From the cell containing the given text, extract its center point as (X, Y) coordinate. 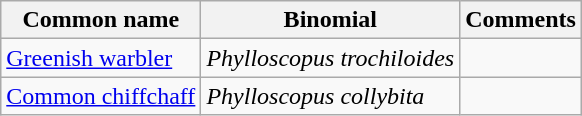
Common chiffchaff (101, 96)
Phylloscopus collybita (330, 96)
Comments (521, 20)
Common name (101, 20)
Greenish warbler (101, 58)
Binomial (330, 20)
Phylloscopus trochiloides (330, 58)
